Determine the [X, Y] coordinate at the center of the cell enclosing the given text.  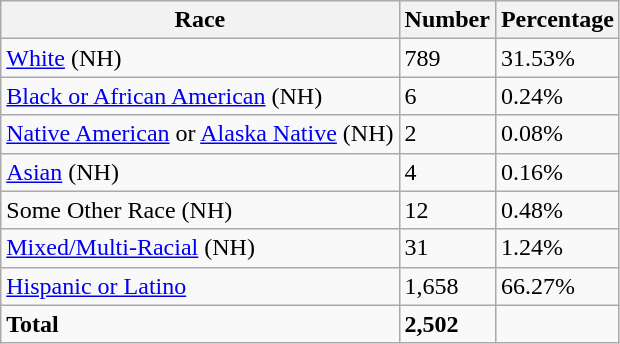
Total [200, 324]
Mixed/Multi-Racial (NH) [200, 248]
66.27% [557, 286]
Percentage [557, 20]
31.53% [557, 58]
4 [447, 172]
Black or African American (NH) [200, 96]
12 [447, 210]
1.24% [557, 248]
Asian (NH) [200, 172]
6 [447, 96]
White (NH) [200, 58]
31 [447, 248]
1,658 [447, 286]
0.16% [557, 172]
Race [200, 20]
2 [447, 134]
0.48% [557, 210]
Hispanic or Latino [200, 286]
Number [447, 20]
0.24% [557, 96]
789 [447, 58]
Some Other Race (NH) [200, 210]
0.08% [557, 134]
Native American or Alaska Native (NH) [200, 134]
2,502 [447, 324]
